Provide the [x, y] coordinate of the cell's center where the given text is located.  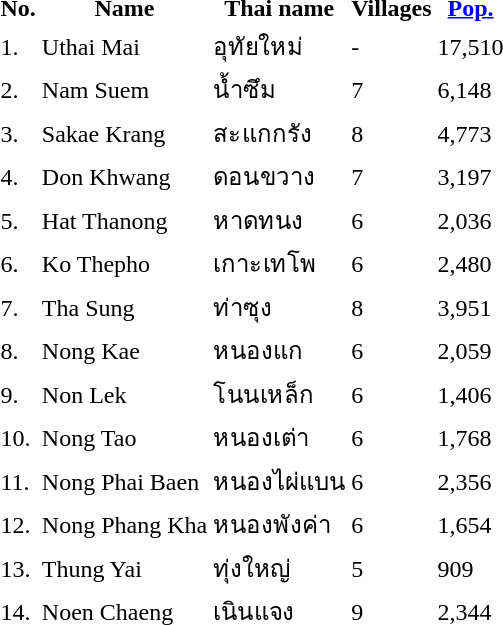
Tha Sung [124, 307]
หนองไผ่แบน [280, 481]
Nong Phai Baen [124, 481]
Sakae Krang [124, 133]
โนนเหล็ก [280, 394]
5 [392, 568]
น้ำซึม [280, 90]
หนองแก [280, 350]
Hat Thanong [124, 220]
ทุ่งใหญ่ [280, 568]
Nam Suem [124, 90]
Non Lek [124, 394]
Nong Tao [124, 438]
หาดทนง [280, 220]
ท่าซุง [280, 307]
Nong Kae [124, 350]
Nong Phang Kha [124, 524]
Thung Yai [124, 568]
Ko Thepho [124, 264]
เกาะเทโพ [280, 264]
สะแกกรัง [280, 133]
อุทัยใหม่ [280, 46]
Uthai Mai [124, 46]
หนองเต่า [280, 438]
- [392, 46]
Don Khwang [124, 176]
ดอนขวาง [280, 176]
หนองพังค่า [280, 524]
